Extract the [x, y] coordinate from the center of the cell holding the provided text.  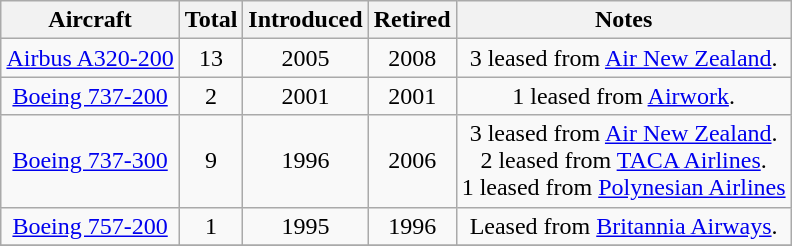
2008 [412, 58]
Boeing 737-300 [90, 161]
3 leased from Air New Zealand. 2 leased from TACA Airlines. 1 leased from Polynesian Airlines [624, 161]
2 [211, 96]
Leased from Britannia Airways. [624, 226]
1995 [306, 226]
Total [211, 20]
13 [211, 58]
Aircraft [90, 20]
Boeing 757-200 [90, 226]
1 [211, 226]
Introduced [306, 20]
9 [211, 161]
2005 [306, 58]
Retired [412, 20]
Airbus A320-200 [90, 58]
3 leased from Air New Zealand. [624, 58]
Boeing 737-200 [90, 96]
Notes [624, 20]
1 leased from Airwork. [624, 96]
2006 [412, 161]
